Extract the [x, y] coordinate from the center of the cell holding the provided text.  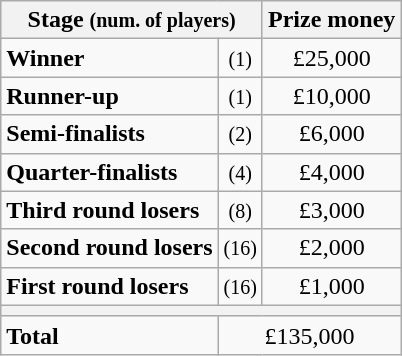
£1,000 [331, 286]
Quarter-finalists [110, 172]
£135,000 [310, 335]
Total [110, 335]
(8) [240, 210]
(2) [240, 134]
First round losers [110, 286]
Semi-finalists [110, 134]
Third round losers [110, 210]
£4,000 [331, 172]
£10,000 [331, 96]
£3,000 [331, 210]
£2,000 [331, 248]
Runner-up [110, 96]
£25,000 [331, 58]
Winner [110, 58]
Stage (num. of players) [132, 20]
Prize money [331, 20]
Second round losers [110, 248]
(4) [240, 172]
£6,000 [331, 134]
